Return the (x, y) coordinate for the center point of the cell that contains the specified text.  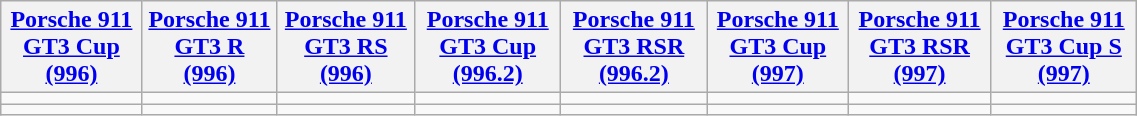
Porsche 911 GT3 R (996) (210, 47)
Porsche 911 GT3 RSR (996.2) (634, 47)
Porsche 911 GT3 Cup (996) (72, 47)
Porsche 911 GT3 RS (996) (346, 47)
Porsche 911 GT3 Cup S (997) (1064, 47)
Porsche 911 GT3 Cup (997) (778, 47)
Porsche 911 GT3 RSR (997) (919, 47)
Porsche 911 GT3 Cup (996.2) (488, 47)
